Return [X, Y] of the center of cell containing provided text 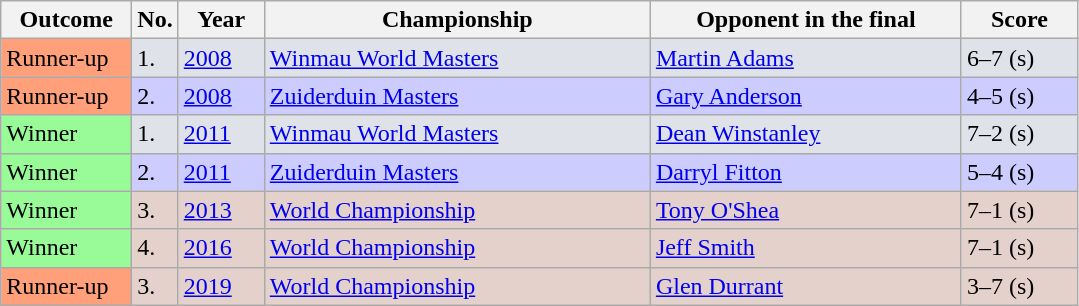
3–7 (s) [1019, 286]
Darryl Fitton [806, 172]
2019 [221, 286]
4. [155, 248]
Championship [457, 20]
Glen Durrant [806, 286]
Score [1019, 20]
2013 [221, 210]
Dean Winstanley [806, 134]
6–7 (s) [1019, 58]
No. [155, 20]
Year [221, 20]
Tony O'Shea [806, 210]
Jeff Smith [806, 248]
Opponent in the final [806, 20]
4–5 (s) [1019, 96]
Outcome [66, 20]
5–4 (s) [1019, 172]
Gary Anderson [806, 96]
Martin Adams [806, 58]
2016 [221, 248]
7–2 (s) [1019, 134]
